From the cell containing the given text, extract its center point as (X, Y) coordinate. 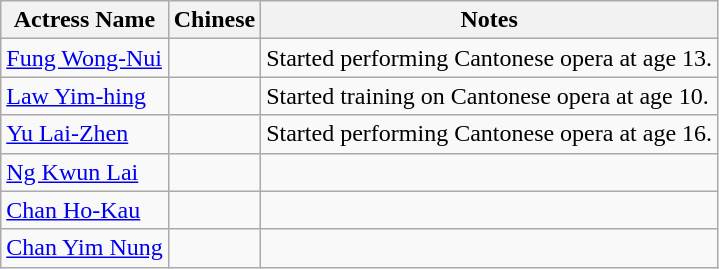
Chinese (214, 20)
Ng Kwun Lai (85, 172)
Started performing Cantonese opera at age 13. (490, 58)
Chan Yim Nung (85, 248)
Started training on Cantonese opera at age 10. (490, 96)
Started performing Cantonese opera at age 16. (490, 134)
Actress Name (85, 20)
Notes (490, 20)
Yu Lai-Zhen (85, 134)
Chan Ho-Kau (85, 210)
Law Yim-hing (85, 96)
Fung Wong-Nui (85, 58)
